Extract the [X, Y] coordinate from the center of the cell holding the provided text.  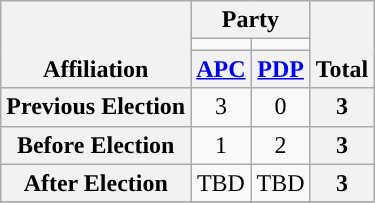
Total [342, 44]
1 [221, 145]
APC [221, 69]
Before Election [96, 145]
Affiliation [96, 44]
After Election [96, 183]
PDP [280, 69]
Party [250, 20]
0 [280, 107]
Previous Election [96, 107]
2 [280, 145]
